Capture the cell that displays the provided text and extract its (x, y) central coordinate. 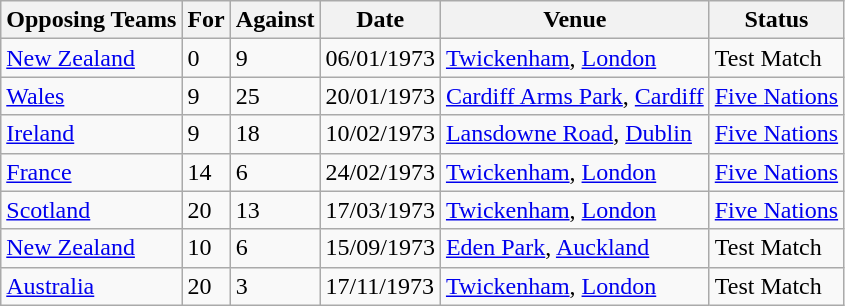
15/09/1973 (380, 248)
Status (776, 20)
0 (206, 58)
18 (275, 134)
25 (275, 96)
For (206, 20)
Australia (92, 286)
17/11/1973 (380, 286)
20/01/1973 (380, 96)
Scotland (92, 210)
Eden Park, Auckland (574, 248)
Lansdowne Road, Dublin (574, 134)
13 (275, 210)
France (92, 172)
3 (275, 286)
10 (206, 248)
10/02/1973 (380, 134)
17/03/1973 (380, 210)
14 (206, 172)
Ireland (92, 134)
Wales (92, 96)
Date (380, 20)
24/02/1973 (380, 172)
Venue (574, 20)
06/01/1973 (380, 58)
Opposing Teams (92, 20)
Cardiff Arms Park, Cardiff (574, 96)
Against (275, 20)
